Return (x, y) of the center of cell containing provided text 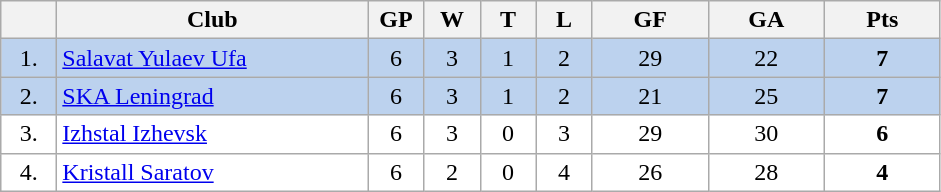
30 (766, 134)
SKA Leningrad (212, 96)
26 (650, 172)
Salavat Yulaev Ufa (212, 58)
Club (212, 20)
21 (650, 96)
W (452, 20)
22 (766, 58)
Kristall Saratov (212, 172)
28 (766, 172)
T (508, 20)
Izhstal Izhevsk (212, 134)
GP (396, 20)
Pts (882, 20)
L (564, 20)
3. (29, 134)
4. (29, 172)
GF (650, 20)
1. (29, 58)
GA (766, 20)
25 (766, 96)
2. (29, 96)
